Extract the [x, y] coordinate from the center of the cell holding the provided text.  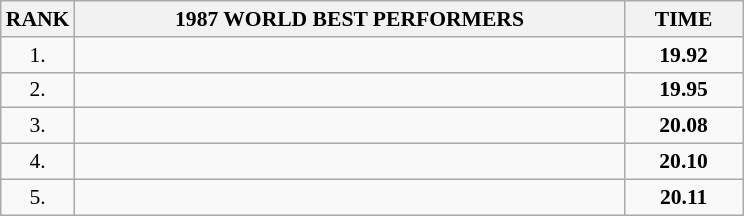
2. [38, 90]
RANK [38, 19]
20.08 [684, 126]
1. [38, 55]
20.10 [684, 162]
4. [38, 162]
TIME [684, 19]
19.92 [684, 55]
3. [38, 126]
5. [38, 197]
19.95 [684, 90]
20.11 [684, 197]
1987 WORLD BEST PERFORMERS [349, 19]
